Return (x, y) of the center of cell containing provided text 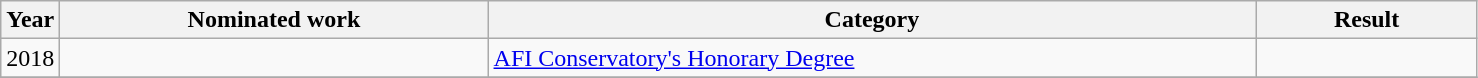
AFI Conservatory's Honorary Degree (872, 58)
2018 (30, 58)
Nominated work (274, 20)
Year (30, 20)
Category (872, 20)
Result (1366, 20)
